From the cell containing the given text, extract its center point as [X, Y] coordinate. 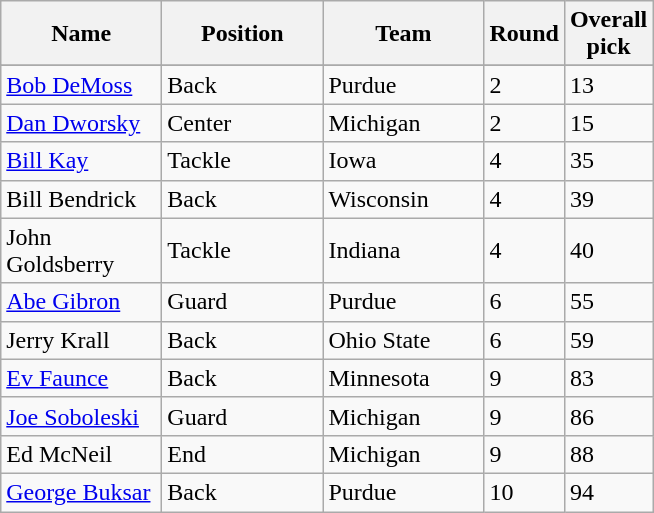
35 [608, 161]
Wisconsin [404, 199]
86 [608, 416]
39 [608, 199]
Team [404, 34]
Overall pick [608, 34]
Dan Dworsky [82, 123]
13 [608, 85]
Bill Bendrick [82, 199]
Bob DeMoss [82, 85]
15 [608, 123]
End [242, 454]
Bill Kay [82, 161]
40 [608, 250]
55 [608, 302]
94 [608, 492]
Joe Soboleski [82, 416]
10 [524, 492]
Center [242, 123]
John Goldsberry [82, 250]
Round [524, 34]
Ed McNeil [82, 454]
59 [608, 340]
Ev Faunce [82, 378]
Minnesota [404, 378]
Position [242, 34]
Ohio State [404, 340]
Name [82, 34]
Indiana [404, 250]
88 [608, 454]
Iowa [404, 161]
George Buksar [82, 492]
83 [608, 378]
Abe Gibron [82, 302]
Jerry Krall [82, 340]
